Identify which cell holds the provided text, then report its (X, Y) central coordinate. 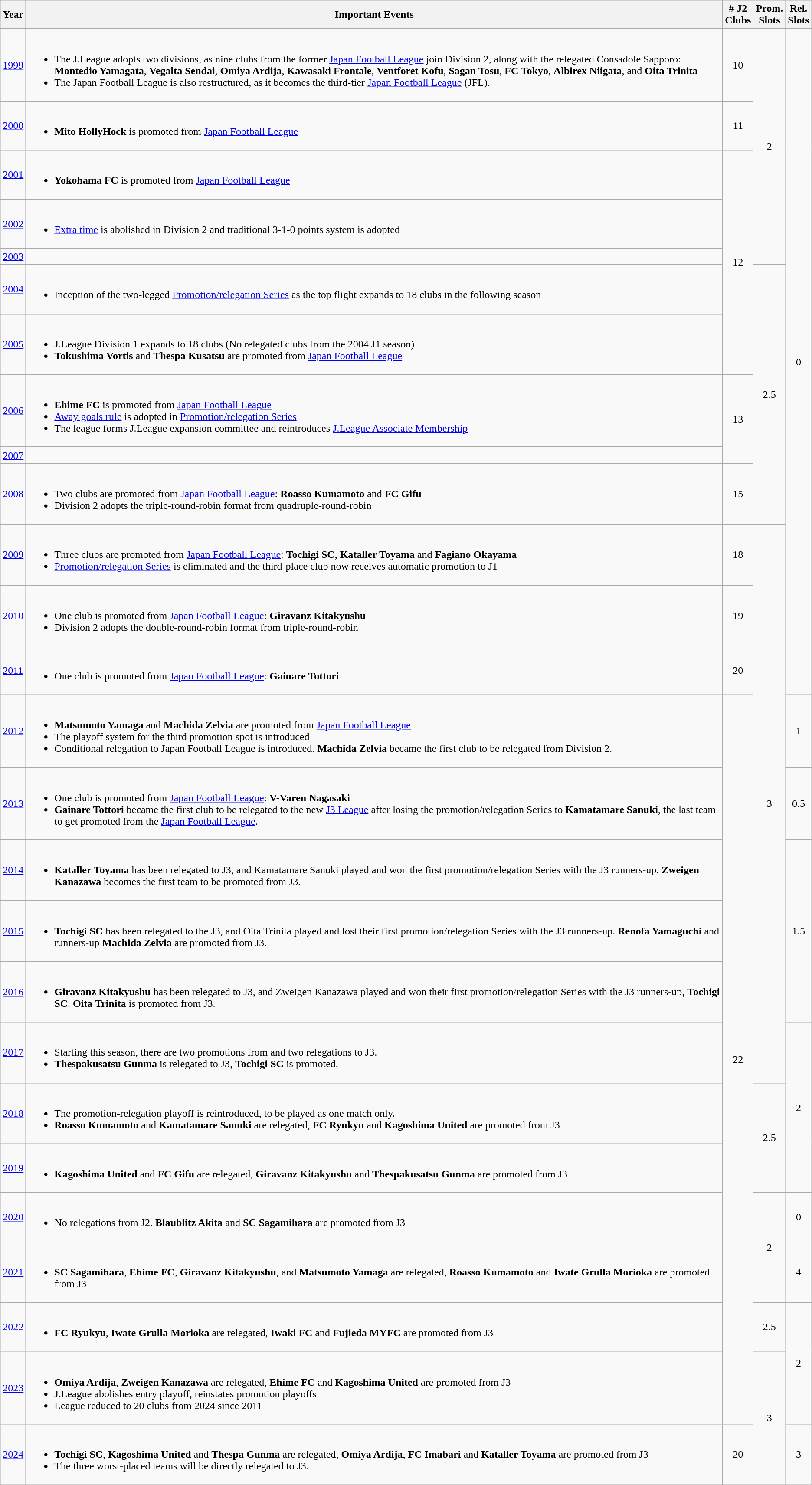
15 (738, 494)
2014 (13, 870)
Rel.Slots (799, 15)
2003 (13, 256)
1999 (13, 65)
19 (738, 615)
2017 (13, 1052)
11 (738, 126)
2019 (13, 1168)
Year (13, 15)
4 (799, 1272)
22 (738, 1059)
2024 (13, 1454)
2011 (13, 671)
2010 (13, 615)
1.5 (799, 931)
Important Events (374, 15)
2021 (13, 1272)
Yokohama FC is promoted from Japan Football League (374, 174)
2008 (13, 494)
2000 (13, 126)
1 (799, 731)
13 (738, 419)
2004 (13, 289)
Starting this season, there are two promotions from and two relegations to J3.Thespakusatsu Gunma is relegated to J3, Tochigi SC is promoted. (374, 1052)
18 (738, 554)
No relegations from J2. Blaublitz Akita and SC Sagamihara are promoted from J3 (374, 1217)
2022 (13, 1327)
2001 (13, 174)
Prom.Slots (769, 15)
2005 (13, 344)
Kagoshima United and FC Gifu are relegated, Giravanz Kitakyushu and Thespakusatsu Gunma are promoted from J3 (374, 1168)
FC Ryukyu, Iwate Grulla Morioka are relegated, Iwaki FC and Fujieda MYFC are promoted from J3 (374, 1327)
One club is promoted from Japan Football League: Giravanz KitakyushuDivision 2 adopts the double-round-robin format from triple-round-robin (374, 615)
2016 (13, 992)
Mito HollyHock is promoted from Japan Football League (374, 126)
2007 (13, 455)
SC Sagamihara, Ehime FC, Giravanz Kitakyushu, and Matsumoto Yamaga are relegated, Roasso Kumamoto and Iwate Grulla Morioka are promoted from J3 (374, 1272)
# J2Clubs (738, 15)
2020 (13, 1217)
One club is promoted from Japan Football League: Gainare Tottori (374, 671)
2009 (13, 554)
2018 (13, 1113)
2006 (13, 410)
2002 (13, 224)
2013 (13, 803)
Inception of the two-legged Promotion/relegation Series as the top flight expands to 18 clubs in the following season (374, 289)
10 (738, 65)
2012 (13, 731)
2023 (13, 1387)
Extra time is abolished in Division 2 and traditional 3-1-0 points system is adopted (374, 224)
2015 (13, 931)
12 (738, 262)
0.5 (799, 803)
